Search for the cell housing the specified text and yield its [X, Y] center coordinate. 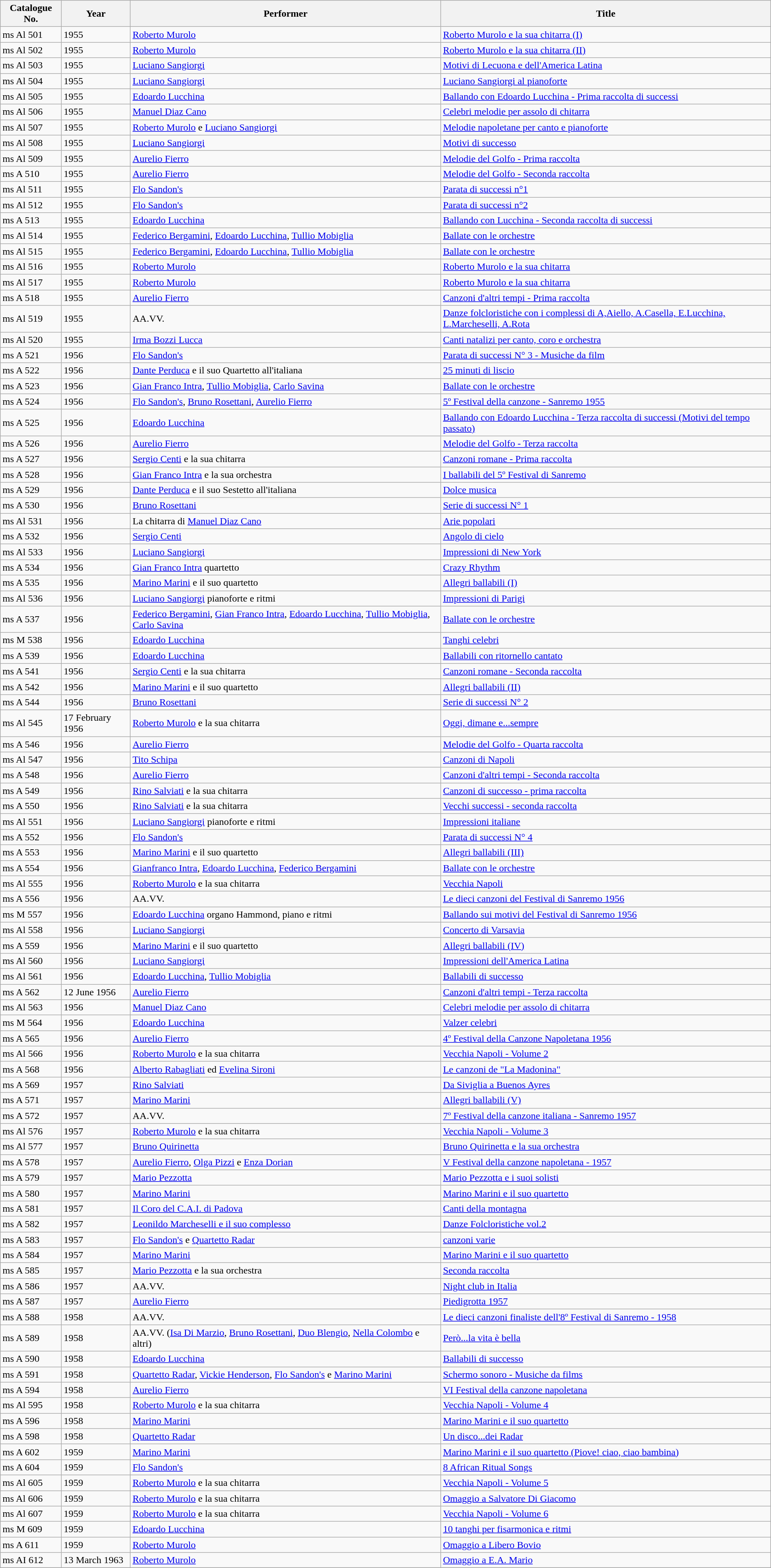
ms A 581 [31, 1208]
Concerto di Varsavia [606, 930]
ms A 550 [31, 806]
Canzoni d'altri tempi - Seconda raccolta [606, 775]
Bruno Quirinetta e la sua orchestra [606, 1147]
Melodie napoletane per canto e pianoforte [606, 127]
ms Al 577 [31, 1147]
ms Al 607 [31, 1514]
Crazy Rhythm [606, 567]
ms A 568 [31, 1069]
ms Al 514 [31, 236]
ms A 586 [31, 1286]
ms Al 576 [31, 1131]
5º Festival della canzone - Sanremo 1955 [606, 401]
Piedigrotta 1957 [606, 1302]
Roberto Murolo e Luciano Sangiorgi [285, 127]
25 minuti di liscio [606, 371]
ms A 544 [31, 702]
ms A 548 [31, 775]
ms Al 501 [31, 35]
Canzoni d'altri tempi - Prima raccolta [606, 298]
ms Al 545 [31, 723]
10 tanghi per fisarmonica e ritmi [606, 1529]
Night club in Italia [606, 1286]
Ballando con Edoardo Lucchina - Terza raccolta di successi (Motivi del tempo passato) [606, 422]
ms A 556 [31, 899]
Federico Bergamini, Gian Franco Intra, Edoardo Lucchina, Tullio Mobiglia, Carlo Savina [285, 619]
AA.VV. (Isa Di Marzio, Bruno Rosettani, Duo Blengio, Nella Colombo e altri) [285, 1338]
ms A 585 [31, 1271]
Seconda raccolta [606, 1271]
Quartetto Radar [285, 1436]
ms A 559 [31, 945]
ms Al 555 [31, 883]
Da Siviglia a Buenos Ayres [606, 1085]
Le dieci canzoni del Festival di Sanremo 1956 [606, 899]
ms Al 595 [31, 1405]
Gianfranco Intra, Edoardo Lucchina, Federico Bergamini [285, 868]
Allegri ballabili (IV) [606, 945]
ms A 596 [31, 1421]
Ballabili con ritornello cantato [606, 656]
Performer [285, 14]
ms A 539 [31, 656]
13 March 1963 [96, 1560]
ms A 542 [31, 687]
12 June 1956 [96, 992]
Parata di successi N° 4 [606, 837]
Tanghi celebri [606, 640]
Canti della montagna [606, 1208]
ms A 546 [31, 744]
ms A 525 [31, 422]
ms Al 533 [31, 552]
Parata di successi n°2 [606, 205]
ms Al 531 [31, 521]
Serie di successi N° 1 [606, 506]
Allegri ballabili (I) [606, 583]
Vecchia Napoli - Volume 3 [606, 1131]
ms Al 517 [31, 282]
ms Al 536 [31, 598]
La chitarra di Manuel Diaz Cano [285, 521]
Year [96, 14]
ms A 602 [31, 1452]
Canzoni romane - Prima raccolta [606, 459]
ms M 557 [31, 914]
ms Al 560 [31, 961]
Roberto Murolo e la sua chitarra (II) [606, 50]
Tito Schipa [285, 760]
ms A 513 [31, 220]
ms A 589 [31, 1338]
ms Al 606 [31, 1498]
Canti natalizi per canto, coro e orchestra [606, 340]
ms A 591 [31, 1374]
Canzoni di successo - prima raccolta [606, 791]
ms Al 563 [31, 1008]
ms Al 512 [31, 205]
ms M 564 [31, 1023]
ms A 587 [31, 1302]
Mario Pezzotta e i suoi solisti [606, 1178]
Melodie del Golfo - Seconda raccolta [606, 174]
ms A 584 [31, 1255]
Gian Franco Intra quartetto [285, 567]
Vecchia Napoli - Volume 4 [606, 1405]
ms A 590 [31, 1359]
ms A 532 [31, 536]
ms Al 520 [31, 340]
Edoardo Lucchina, Tullio Mobiglia [285, 976]
ms Al 551 [31, 822]
Melodie del Golfo - Terza raccolta [606, 443]
ms A 562 [31, 992]
Leonildo Marcheselli e il suo complesso [285, 1224]
Mario Pezzotta e la sua orchestra [285, 1271]
V Festival della canzone napoletana - 1957 [606, 1162]
ms A 549 [31, 791]
17 February 1956 [96, 723]
ms Al 508 [31, 143]
ms A 611 [31, 1545]
Alberto Rabagliati ed Evelina Sironi [285, 1069]
Omaggio a E.A. Mario [606, 1560]
ms A 569 [31, 1085]
ms A 518 [31, 298]
Le canzoni de "La Madonina" [606, 1069]
Omaggio a Libero Bovio [606, 1545]
ms A 572 [31, 1116]
ms A 528 [31, 475]
Arie popolari [606, 521]
ms Al 515 [31, 251]
4º Festival della Canzone Napoletana 1956 [606, 1038]
ms A 554 [31, 868]
Danze folcloristiche con i complessi di A,Aiello, A.Casella, E.Lucchina, L.Marcheselli, A.Rota [606, 319]
ms Al 566 [31, 1054]
Ballando con Edoardo Lucchina - Prima raccolta di successi [606, 96]
canzoni varie [606, 1239]
Valzer celebri [606, 1023]
Un disco...dei Radar [606, 1436]
ms A 594 [31, 1390]
8 African Ritual Songs [606, 1467]
Flo Sandon's, Bruno Rosettani, Aurelio Fierro [285, 401]
ms A 527 [31, 459]
ms A 553 [31, 853]
ms Al 502 [31, 50]
ms A 604 [31, 1467]
Canzoni romane - Seconda raccolta [606, 671]
Angolo di cielo [606, 536]
Bruno Quirinetta [285, 1147]
Quartetto Radar, Vickie Henderson, Flo Sandon's e Marino Marini [285, 1374]
Allegri ballabili (II) [606, 687]
ms A 522 [31, 371]
VI Festival della canzone napoletana [606, 1390]
ms Al 503 [31, 65]
ms Al 558 [31, 930]
Rino Salviati [285, 1085]
Melodie del Golfo - Prima raccolta [606, 158]
Vecchi successi - seconda raccolta [606, 806]
ms Al 519 [31, 319]
Motivi di Lecuona e dell'America Latina [606, 65]
ms Al 511 [31, 189]
ms A 578 [31, 1162]
ms A 552 [31, 837]
Vecchia Napoli [606, 883]
ms A 530 [31, 506]
ms AI 612 [31, 1560]
ms Al 506 [31, 112]
Impressioni di Parigi [606, 598]
ms A 526 [31, 443]
ms A 510 [31, 174]
Impressioni italiane [606, 822]
ms A 580 [31, 1193]
Ballando sui motivi del Festival di Sanremo 1956 [606, 914]
ms A 571 [31, 1100]
Allegri ballabili (V) [606, 1100]
Aurelio Fierro, Olga Pizzi e Enza Dorian [285, 1162]
ms Al 507 [31, 127]
Impressioni di New York [606, 552]
ms A 537 [31, 619]
ms A 541 [31, 671]
ms A 524 [31, 401]
Serie di successi N° 2 [606, 702]
Il Coro del C.A.I. di Padova [285, 1208]
ms M 538 [31, 640]
Gian Franco Intra, Tullio Mobiglia, Carlo Savina [285, 386]
Mario Pezzotta [285, 1178]
Catalogue No. [31, 14]
ms Al 504 [31, 81]
Flo Sandon's e Quartetto Radar [285, 1239]
Vecchia Napoli - Volume 5 [606, 1483]
ms M 609 [31, 1529]
Dante Perduca e il suo Quartetto all'italiana [285, 371]
Allegri ballabili (III) [606, 853]
ms Al 547 [31, 760]
Sergio Centi [285, 536]
ms Al 516 [31, 267]
ms A 535 [31, 583]
Vecchia Napoli - Volume 2 [606, 1054]
Schermo sonoro - Musiche da films [606, 1374]
ms A 534 [31, 567]
ms A 529 [31, 490]
ms A 521 [31, 355]
Roberto Murolo e la sua chitarra (I) [606, 35]
Gian Franco Intra e la sua orchestra [285, 475]
Omaggio a Salvatore Di Giacomo [606, 1498]
7º Festival della canzone italiana - Sanremo 1957 [606, 1116]
ms Al 605 [31, 1483]
Canzoni d'altri tempi - Terza raccolta [606, 992]
Parata di successi n°1 [606, 189]
Dolce musica [606, 490]
ms A 582 [31, 1224]
ms Al 561 [31, 976]
I ballabili del 5º Festival di Sanremo [606, 475]
Parata di successi N° 3 - Musiche da film [606, 355]
ms A 588 [31, 1317]
ms Al 509 [31, 158]
Luciano Sangiorgi al pianoforte [606, 81]
Ballando con Lucchina - Seconda raccolta di successi [606, 220]
ms A 565 [31, 1038]
ms A 523 [31, 386]
ms Al 505 [31, 96]
Title [606, 14]
Motivi di successo [606, 143]
Le dieci canzoni finaliste dell'8º Festival di Sanremo - 1958 [606, 1317]
Marino Marini e il suo quartetto (Piove! ciao, ciao bambina) [606, 1452]
Canzoni di Napoli [606, 760]
ms A 579 [31, 1178]
Però...la vita è bella [606, 1338]
Oggi, dimane e...sempre [606, 723]
Dante Perduca e il suo Sestetto all'italiana [285, 490]
Danze Folcloristiche vol.2 [606, 1224]
ms A 583 [31, 1239]
Vecchia Napoli - Volume 6 [606, 1514]
Impressioni dell'America Latina [606, 961]
Melodie del Golfo - Quarta raccolta [606, 744]
ms A 598 [31, 1436]
Edoardo Lucchina organo Hammond, piano e ritmi [285, 914]
Irma Bozzi Lucca [285, 340]
